Detect which cell encompasses the target text, then output its [x, y] center coordinate. 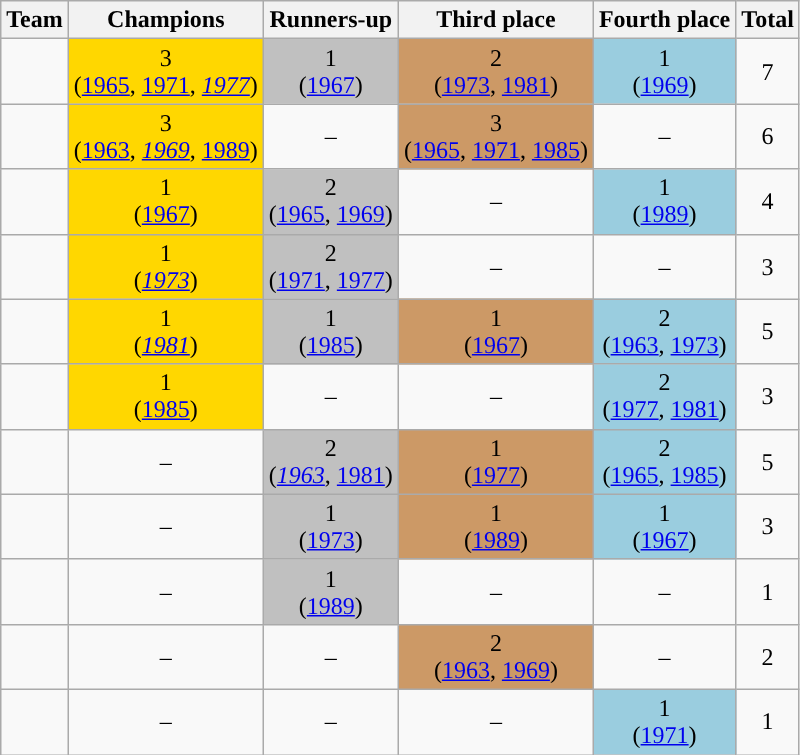
Team [35, 20]
Third place [496, 20]
2(1963, 1973) [664, 332]
1(1981) [166, 332]
2 [768, 656]
3(1965, 1971, 1977) [166, 72]
Runners-up [330, 20]
1(1977) [496, 462]
2(1971, 1977) [330, 266]
7 [768, 72]
4 [768, 202]
Total [768, 20]
1(1969) [664, 72]
Champions [166, 20]
2(1965, 1969) [330, 202]
3(1965, 1971, 1985) [496, 136]
2(1965, 1985) [664, 462]
2(1977, 1981) [664, 396]
1(1971) [664, 722]
6 [768, 136]
2(1963, 1981) [330, 462]
3(1963, 1969, 1989) [166, 136]
2(1963, 1969) [496, 656]
2(1973, 1981) [496, 72]
Fourth place [664, 20]
